Pinpoint the cell where the given text exists, returning its (x, y) midpoint coordinate. 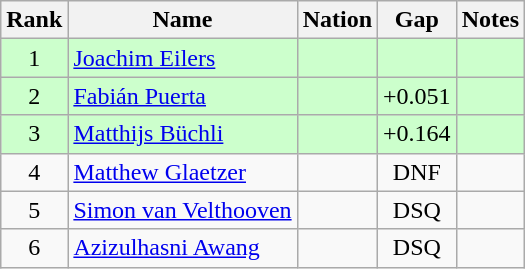
DNF (418, 172)
5 (34, 210)
Matthijs Büchli (182, 134)
Simon van Velthooven (182, 210)
+0.051 (418, 96)
+0.164 (418, 134)
Joachim Eilers (182, 58)
1 (34, 58)
Rank (34, 20)
Notes (490, 20)
4 (34, 172)
Azizulhasni Awang (182, 248)
Name (182, 20)
Gap (418, 20)
Nation (337, 20)
3 (34, 134)
Fabián Puerta (182, 96)
2 (34, 96)
6 (34, 248)
Matthew Glaetzer (182, 172)
